Scan for the cell matching the given text and deliver its [x, y] coordinate at center. 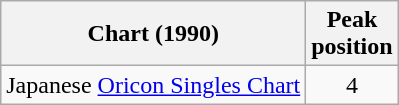
4 [352, 85]
Chart (1990) [154, 34]
Peakposition [352, 34]
Japanese Oricon Singles Chart [154, 85]
